Provide the [X, Y] coordinate of the cell's center where the given text is located.  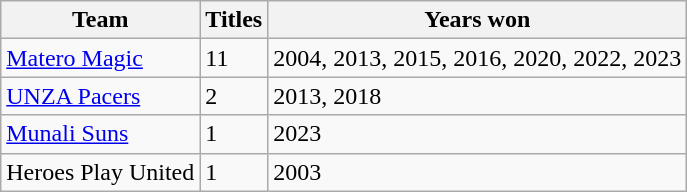
2004, 2013, 2015, 2016, 2020, 2022, 2023 [478, 58]
Heroes Play United [100, 172]
11 [234, 58]
Titles [234, 20]
Years won [478, 20]
UNZA Pacers [100, 96]
2003 [478, 172]
2023 [478, 134]
2 [234, 96]
Munali Suns [100, 134]
Team [100, 20]
2013, 2018 [478, 96]
Matero Magic [100, 58]
